From the cell containing the given text, extract its center point as [X, Y] coordinate. 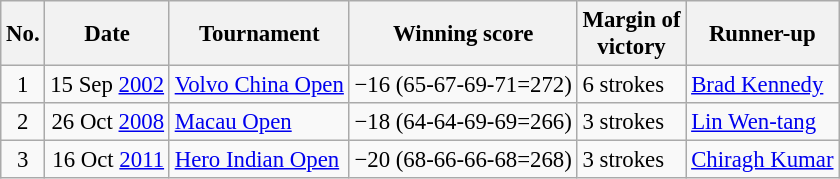
Margin ofvictory [632, 34]
Hero Indian Open [259, 160]
Tournament [259, 34]
No. [23, 34]
Macau Open [259, 122]
Chiragh Kumar [762, 160]
16 Oct 2011 [107, 160]
6 strokes [632, 85]
15 Sep 2002 [107, 85]
Runner-up [762, 34]
Brad Kennedy [762, 85]
1 [23, 85]
Lin Wen-tang [762, 122]
−16 (65-67-69-71=272) [463, 85]
−18 (64-64-69-69=266) [463, 122]
26 Oct 2008 [107, 122]
Date [107, 34]
2 [23, 122]
Winning score [463, 34]
3 [23, 160]
Volvo China Open [259, 85]
−20 (68-66-66-68=268) [463, 160]
